Capture the cell that displays the provided text and extract its [x, y] central coordinate. 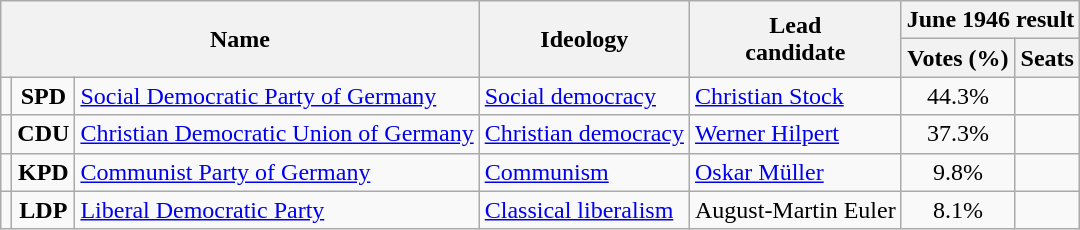
37.3% [958, 134]
9.8% [958, 172]
Votes (%) [958, 58]
June 1946 result [990, 20]
Social Democratic Party of Germany [277, 96]
Communism [584, 172]
Leadcandidate [796, 39]
Classical liberalism [584, 210]
Christian Democratic Union of Germany [277, 134]
Social democracy [584, 96]
CDU [44, 134]
SPD [44, 96]
August-Martin Euler [796, 210]
Liberal Democratic Party [277, 210]
Christian Stock [796, 96]
44.3% [958, 96]
KPD [44, 172]
LDP [44, 210]
Name [240, 39]
Communist Party of Germany [277, 172]
Werner Hilpert [796, 134]
Christian democracy [584, 134]
Seats [1048, 58]
8.1% [958, 210]
Ideology [584, 39]
Oskar Müller [796, 172]
